Identify which cell holds the provided text, then report its [x, y] central coordinate. 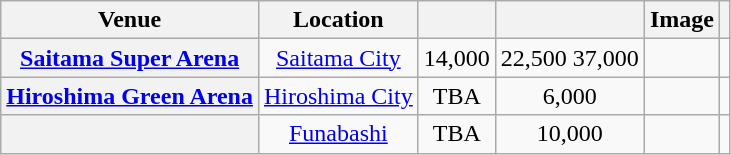
Funabashi [338, 134]
6,000 [570, 96]
Location [338, 20]
Saitama City [338, 58]
Saitama Super Arena [130, 58]
14,000 [456, 58]
10,000 [570, 134]
Hiroshima City [338, 96]
Hiroshima Green Arena [130, 96]
22,500 37,000 [570, 58]
Image [682, 20]
Venue [130, 20]
